Determine the [x, y] coordinate at the center of the cell enclosing the given text.  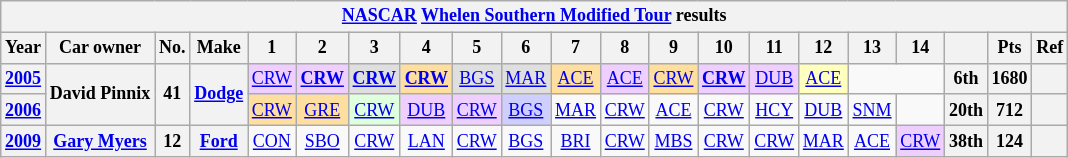
Ref [1050, 48]
2006 [24, 110]
6th [966, 78]
GRE [322, 110]
1680 [1010, 78]
6 [526, 48]
124 [1010, 140]
SBO [322, 140]
2005 [24, 78]
SNM [872, 110]
14 [920, 48]
LAN [426, 140]
NASCAR Whelen Southern Modified Tour results [534, 16]
BRI [576, 140]
Year [24, 48]
1 [272, 48]
Pts [1010, 48]
Gary Myers [100, 140]
Ford [219, 140]
5 [476, 48]
11 [774, 48]
3 [374, 48]
20th [966, 110]
38th [966, 140]
HCY [774, 110]
712 [1010, 110]
Dodge [219, 94]
No. [172, 48]
10 [724, 48]
4 [426, 48]
41 [172, 94]
2009 [24, 140]
7 [576, 48]
Car owner [100, 48]
Make [219, 48]
MBS [674, 140]
David Pinnix [100, 94]
CON [272, 140]
8 [624, 48]
9 [674, 48]
2 [322, 48]
13 [872, 48]
